Pinpoint the cell where the given text exists, returning its (X, Y) midpoint coordinate. 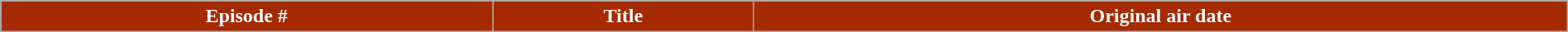
Episode # (246, 16)
Title (624, 16)
Original air date (1160, 16)
